Extract the (x, y) coordinate from the center of the cell holding the provided text.  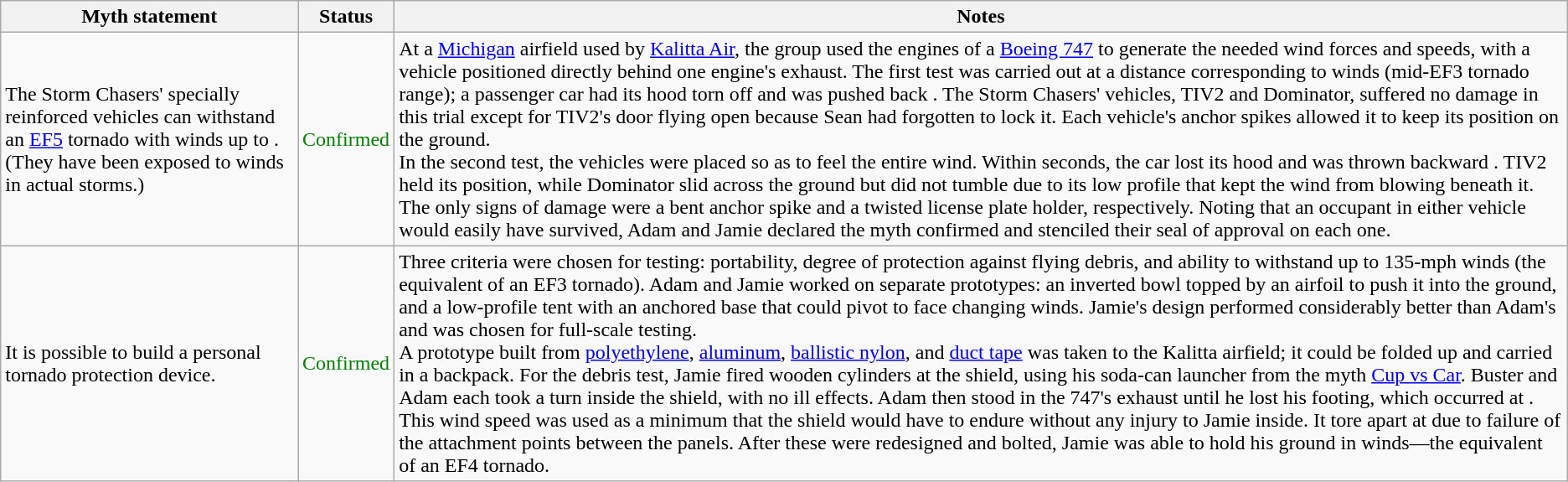
Status (347, 17)
The Storm Chasers' specially reinforced vehicles can withstand an EF5 tornado with winds up to . (They have been exposed to winds in actual storms.) (149, 139)
Myth statement (149, 17)
Notes (982, 17)
It is possible to build a personal tornado protection device. (149, 364)
